Pinpoint the cell where the given text exists, returning its [X, Y] midpoint coordinate. 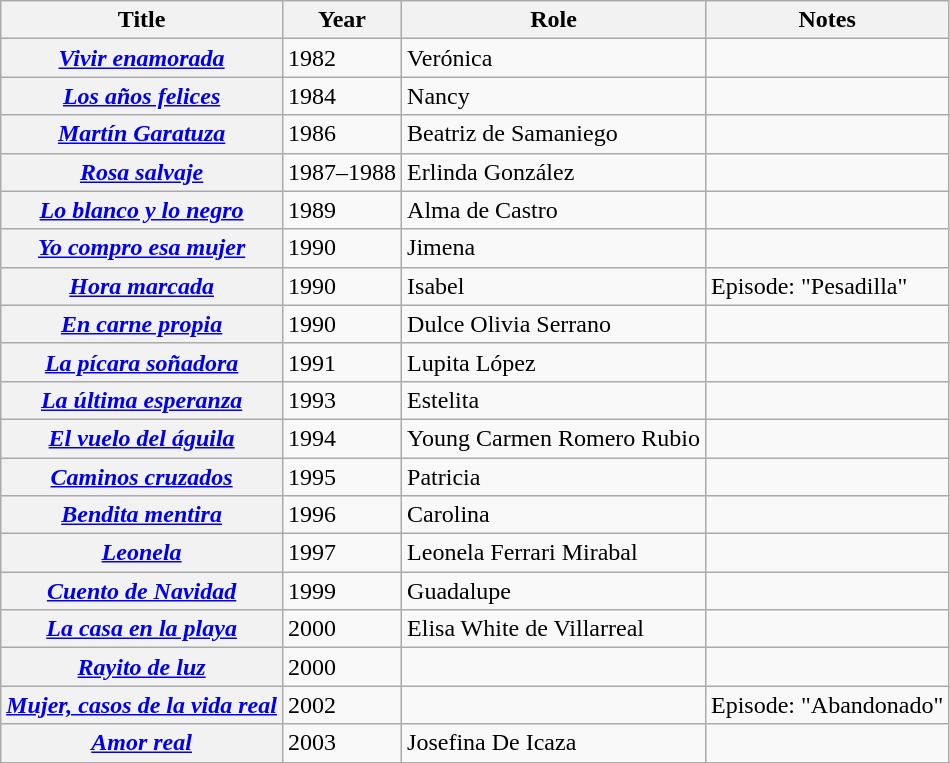
Isabel [554, 286]
Leonela Ferrari Mirabal [554, 553]
Carolina [554, 515]
Dulce Olivia Serrano [554, 324]
Episode: "Abandonado" [826, 705]
Lupita López [554, 362]
Rosa salvaje [142, 172]
Josefina De Icaza [554, 743]
1995 [342, 477]
En carne propia [142, 324]
2002 [342, 705]
Estelita [554, 400]
Rayito de luz [142, 667]
1996 [342, 515]
Episode: "Pesadilla" [826, 286]
Year [342, 20]
Verónica [554, 58]
2003 [342, 743]
La casa en la playa [142, 629]
1997 [342, 553]
La última esperanza [142, 400]
1987–1988 [342, 172]
Hora marcada [142, 286]
Caminos cruzados [142, 477]
Yo compro esa mujer [142, 248]
Erlinda González [554, 172]
Guadalupe [554, 591]
La pícara soñadora [142, 362]
1989 [342, 210]
1986 [342, 134]
1982 [342, 58]
Elisa White de Villarreal [554, 629]
Martín Garatuza [142, 134]
Notes [826, 20]
Leonela [142, 553]
Bendita mentira [142, 515]
1999 [342, 591]
Alma de Castro [554, 210]
Role [554, 20]
Title [142, 20]
Amor real [142, 743]
Vivir enamorada [142, 58]
1994 [342, 438]
El vuelo del águila [142, 438]
Young Carmen Romero Rubio [554, 438]
Patricia [554, 477]
Mujer, casos de la vida real [142, 705]
Nancy [554, 96]
Beatriz de Samaniego [554, 134]
Lo blanco y lo negro [142, 210]
1993 [342, 400]
1984 [342, 96]
Jimena [554, 248]
Cuento de Navidad [142, 591]
1991 [342, 362]
Los años felices [142, 96]
